Capture the cell that displays the provided text and extract its [x, y] central coordinate. 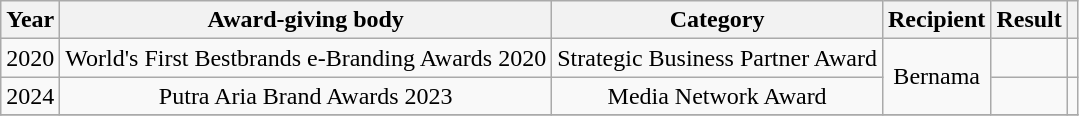
Strategic Business Partner Award [718, 58]
Putra Aria Brand Awards 2023 [306, 96]
Media Network Award [718, 96]
Result [1029, 20]
Bernama [936, 77]
Recipient [936, 20]
Year [30, 20]
2020 [30, 58]
Award-giving body [306, 20]
2024 [30, 96]
Category [718, 20]
World's First Bestbrands e-Branding Awards 2020 [306, 58]
